Return (X, Y) of the center of cell containing provided text 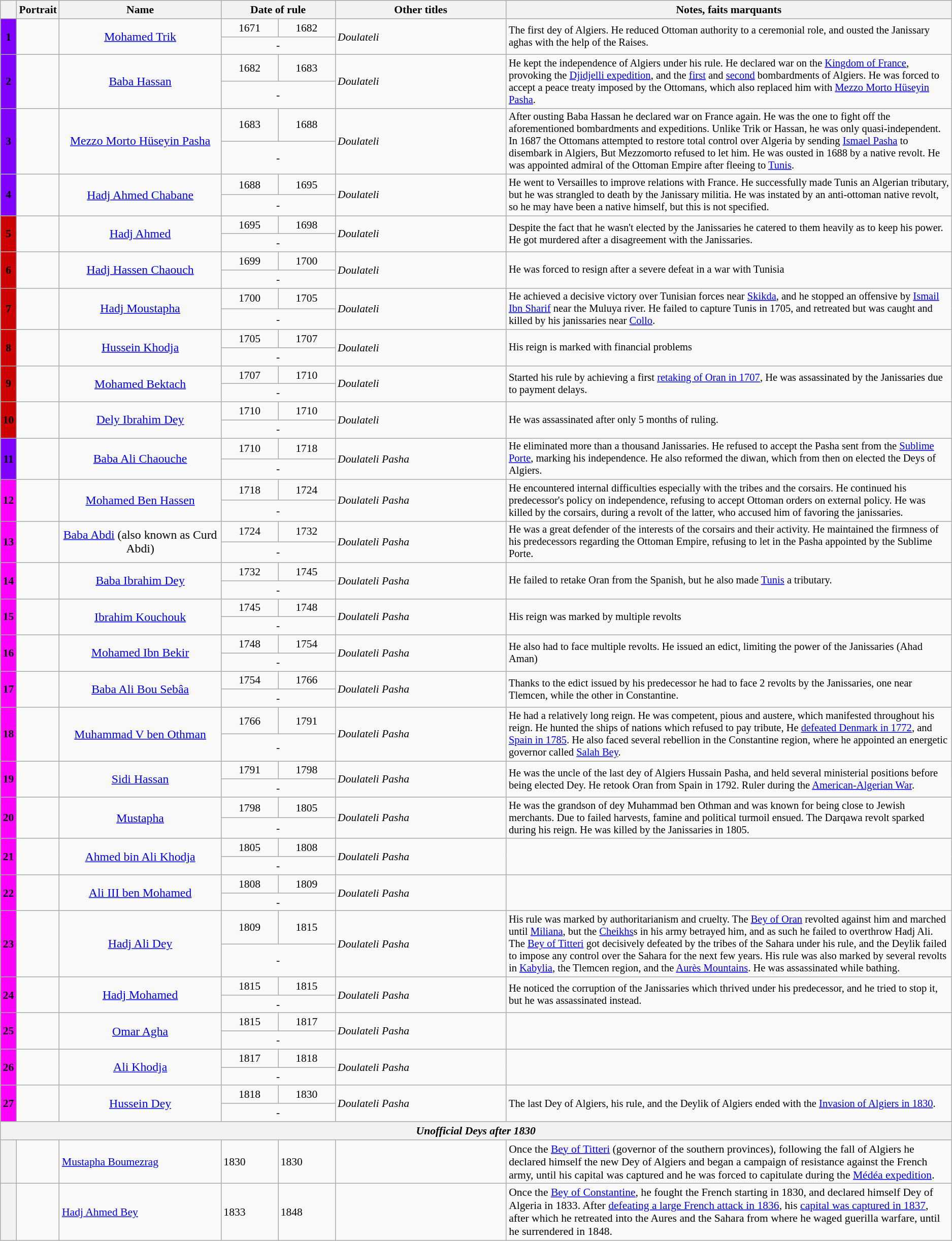
Baba Ali Bou Sebâa (140, 690)
1848 (307, 1212)
24 (9, 995)
Mohamed Ibn Bekir (140, 653)
1699 (249, 261)
16 (9, 653)
Ibrahim Kouchouk (140, 616)
Mohamed Ben Hassen (140, 501)
Mustapha Boumezrag (140, 1162)
Hadj Ahmed Chabane (140, 195)
14 (9, 581)
11 (9, 459)
8 (9, 347)
23 (9, 944)
Hussein Dey (140, 1104)
Hadj Ahmed (140, 234)
Other titles (420, 10)
Mustapha (140, 818)
Notes, faits marquants (729, 10)
17 (9, 690)
The first dey of Algiers. He reduced Ottoman authority to a ceremonial role, and ousted the Janissary aghas with the help of the Raises. (729, 37)
Hadj Moustapha (140, 309)
Ali Khodja (140, 1067)
Mohamed Trik (140, 37)
Omar Agha (140, 1031)
19 (9, 779)
He also had to face multiple revolts. He issued an edict, limiting the power of the Janissaries (Ahad Aman) (729, 653)
Hadj Mohamed (140, 995)
1671 (249, 28)
27 (9, 1104)
His reign is marked with financial problems (729, 347)
15 (9, 616)
Ali III ben Mohamed (140, 893)
3 (9, 142)
4 (9, 195)
5 (9, 234)
1 (9, 37)
21 (9, 857)
Started his rule by achieving a first retaking of Oran in 1707, He was assassinated by the Janissaries due to payment delays. (729, 384)
Hadj Ahmed Bey (140, 1212)
Mezzo Morto Hüseyin Pasha (140, 142)
Ahmed bin Ali Khodja (140, 857)
13 (9, 542)
9 (9, 384)
Unofficial Deys after 1830 (476, 1131)
20 (9, 818)
Portrait (38, 10)
Baba Hassan (140, 82)
22 (9, 893)
His reign was marked by multiple revolts (729, 616)
2 (9, 82)
Baba Abdi (also known as Curd Abdi) (140, 542)
1698 (307, 225)
He failed to retake Oran from the Spanish, but he also made Tunis a tributary. (729, 581)
He was assassinated after only 5 months of ruling. (729, 420)
Baba Ibrahim Dey (140, 581)
7 (9, 309)
6 (9, 270)
25 (9, 1031)
Thanks to the edict issued by his predecessor he had to face 2 revolts by the Janissaries, one near Tlemcen, while the other in Constantine. (729, 690)
Mohamed Bektach (140, 384)
Hussein Khodja (140, 347)
The last Dey of Algiers, his rule, and the Deylik of Algiers ended with the Invasion of Algiers in 1830. (729, 1104)
26 (9, 1067)
Hadj Ali Dey (140, 944)
Muhammad V ben Othman (140, 734)
Sidi Hassan (140, 779)
18 (9, 734)
He noticed the corruption of the Janissaries which thrived under his predecessor, and he tried to stop it, but he was assassinated instead. (729, 995)
Name (140, 10)
He was forced to resign after a severe defeat in a war with Tunisia (729, 270)
1833 (249, 1212)
12 (9, 501)
10 (9, 420)
Baba Ali Chaouche (140, 459)
Date of rule (278, 10)
Hadj Hassen Chaouch (140, 270)
Dely Ibrahim Dey (140, 420)
